Scan for the cell matching the given text and deliver its [x, y] coordinate at center. 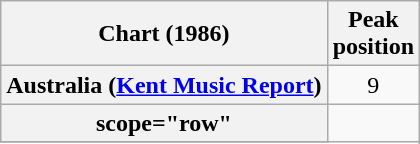
Peakposition [373, 34]
scope="row" [164, 123]
9 [373, 85]
Australia (Kent Music Report) [164, 85]
Chart (1986) [164, 34]
